Return the [x, y] coordinate for the center point of the cell that contains the specified text.  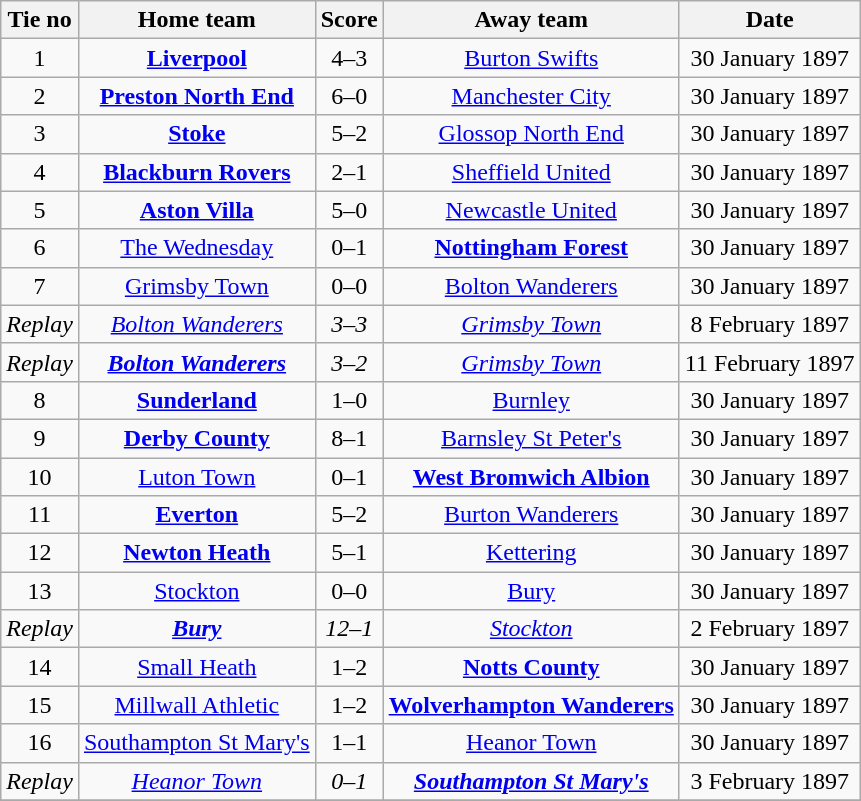
6 [40, 248]
16 [40, 743]
Kettering [531, 553]
Score [349, 20]
Derby County [196, 438]
1–0 [349, 400]
4 [40, 172]
2–1 [349, 172]
1 [40, 58]
Burton Swifts [531, 58]
Stoke [196, 134]
9 [40, 438]
Nottingham Forest [531, 248]
15 [40, 705]
The Wednesday [196, 248]
5–1 [349, 553]
8 [40, 400]
Sunderland [196, 400]
7 [40, 286]
Manchester City [531, 96]
Burton Wanderers [531, 515]
10 [40, 477]
Notts County [531, 667]
Glossop North End [531, 134]
12 [40, 553]
11 February 1897 [770, 362]
6–0 [349, 96]
3–3 [349, 324]
Millwall Athletic [196, 705]
13 [40, 591]
Sheffield United [531, 172]
4–3 [349, 58]
Blackburn Rovers [196, 172]
3–2 [349, 362]
12–1 [349, 629]
Luton Town [196, 477]
Date [770, 20]
Liverpool [196, 58]
Barnsley St Peter's [531, 438]
Wolverhampton Wanderers [531, 705]
2 [40, 96]
11 [40, 515]
2 February 1897 [770, 629]
8 February 1897 [770, 324]
Home team [196, 20]
8–1 [349, 438]
14 [40, 667]
3 February 1897 [770, 781]
1–1 [349, 743]
Burnley [531, 400]
Aston Villa [196, 210]
Tie no [40, 20]
Preston North End [196, 96]
West Bromwich Albion [531, 477]
Small Heath [196, 667]
Away team [531, 20]
Everton [196, 515]
Newton Heath [196, 553]
3 [40, 134]
5–0 [349, 210]
5 [40, 210]
Newcastle United [531, 210]
